Provide the (x, y) coordinate of the cell's center where the given text is located.  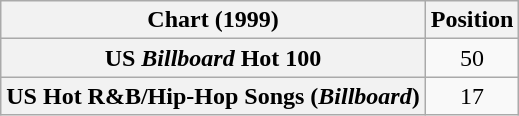
50 (472, 58)
US Hot R&B/Hip-Hop Songs (Billboard) (213, 96)
Chart (1999) (213, 20)
17 (472, 96)
US Billboard Hot 100 (213, 58)
Position (472, 20)
